From the cell containing the given text, extract its center point as [X, Y] coordinate. 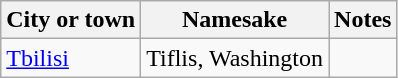
City or town [71, 20]
Tbilisi [71, 58]
Tiflis, Washington [235, 58]
Namesake [235, 20]
Notes [363, 20]
